Capture the cell that displays the provided text and extract its (X, Y) central coordinate. 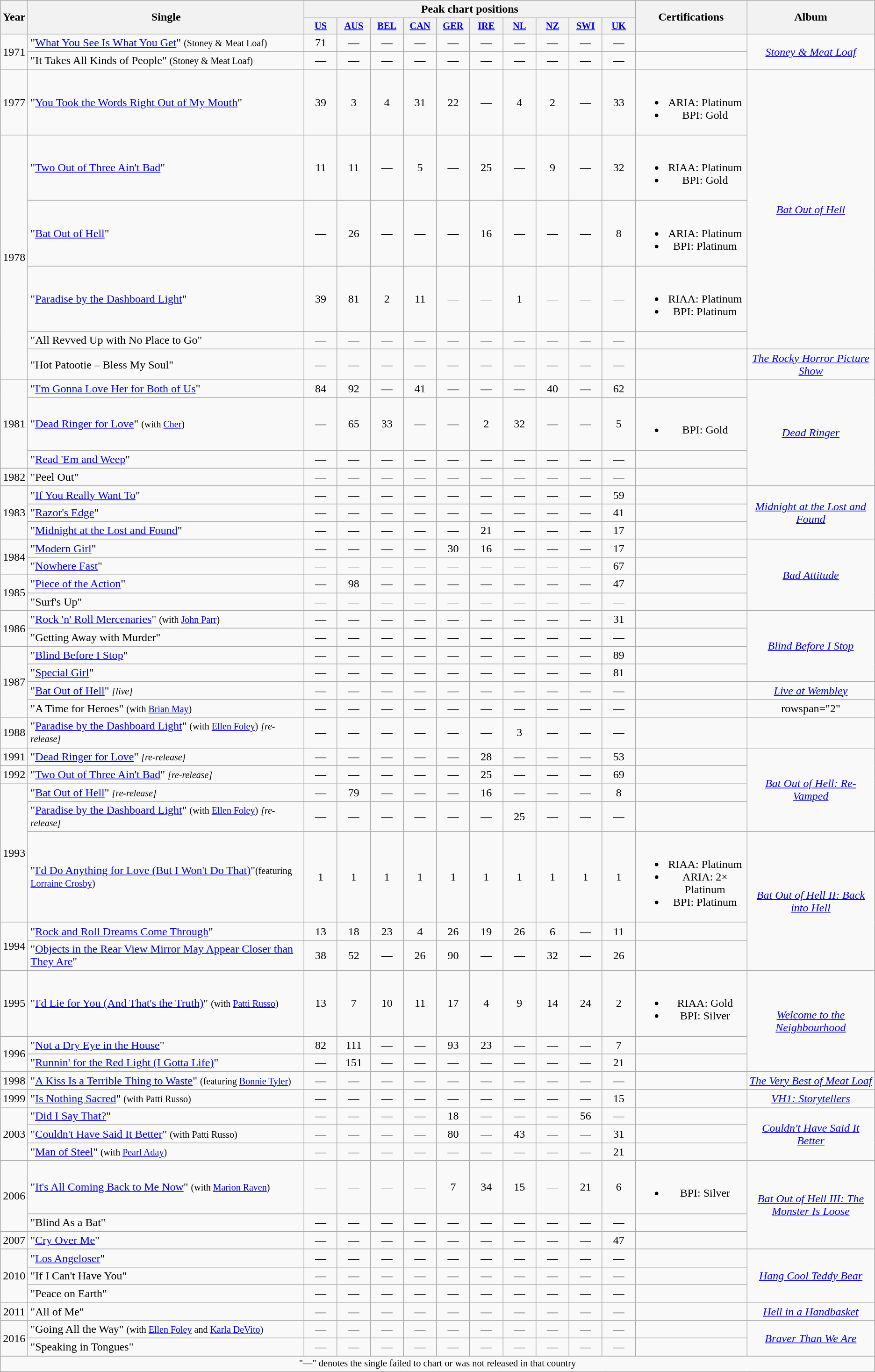
"Runnin' for the Red Light (I Gotta Life)" (166, 1063)
53 (619, 757)
1981 (14, 424)
UK (619, 26)
1982 (14, 477)
84 (321, 389)
"Going All the Way" (with Ellen Foley and Karla DeVito) (166, 1329)
Midnight at the Lost and Found (811, 513)
ARIA: PlatinumBPI: Platinum (691, 233)
"If I Can't Have You" (166, 1276)
Dead Ringer (811, 433)
"Read 'Em and Weep" (166, 459)
79 (353, 792)
IRE (486, 26)
2010 (14, 1276)
2006 (14, 1196)
"Cry Over Me" (166, 1240)
Couldn't Have Said It Better (811, 1134)
"It Takes All Kinds of People" (Stoney & Meat Loaf) (166, 61)
"Two Out of Three Ain't Bad" (166, 168)
38 (321, 955)
RIAA: GoldBPI: Silver (691, 1004)
NZ (552, 26)
Hell in a Handbasket (811, 1311)
Bat Out of Hell II: Back into Hell (811, 901)
US (321, 26)
"Nowhere Fast" (166, 566)
56 (585, 1116)
"Did I Say That?" (166, 1116)
98 (353, 584)
22 (453, 102)
"You Took the Words Right Out of My Mouth" (166, 102)
1995 (14, 1004)
2016 (14, 1338)
ARIA: PlatinumBPI: Gold (691, 102)
1992 (14, 774)
1984 (14, 557)
"A Kiss Is a Terrible Thing to Waste" (featuring Bonnie Tyler) (166, 1081)
"Dead Ringer for Love" (with Cher) (166, 424)
Braver Than We Are (811, 1338)
52 (353, 955)
"Blind As a Bat" (166, 1222)
2007 (14, 1240)
"I'd Lie for You (And That's the Truth)" (with Patti Russo) (166, 1004)
Stoney & Meat Loaf (811, 51)
65 (353, 424)
"Bat Out of Hell" [re-release] (166, 792)
CAN (420, 26)
62 (619, 389)
2003 (14, 1134)
43 (520, 1134)
"A Time for Heroes" (with Brian May) (166, 708)
82 (321, 1045)
1986 (14, 628)
24 (585, 1004)
"Rock and Roll Dreams Come Through" (166, 931)
"Dead Ringer for Love" [re-release] (166, 757)
151 (353, 1063)
Welcome to the Neighbourhood (811, 1021)
"Los Angeloser" (166, 1258)
111 (353, 1045)
Certifications (691, 17)
"Two Out of Three Ain't Bad" [re-release] (166, 774)
"Modern Girl" (166, 548)
Live at Wembley (811, 691)
30 (453, 548)
"Objects in the Rear View Mirror May Appear Closer than They Are" (166, 955)
"It's All Coming Back to Me Now" (with Marion Raven) (166, 1187)
1998 (14, 1081)
"All Revved Up with No Place to Go" (166, 340)
2011 (14, 1311)
The Very Best of Meat Loaf (811, 1081)
"Rock 'n' Roll Mercenaries" (with John Parr) (166, 620)
1977 (14, 102)
"Bat Out of Hell" (166, 233)
"Getting Away with Murder" (166, 637)
rowspan="2" (811, 708)
"Piece of the Action" (166, 584)
40 (552, 389)
1978 (14, 257)
"Speaking in Tongues" (166, 1347)
1991 (14, 757)
1993 (14, 853)
Bat Out of Hell III: The Monster Is Loose (811, 1205)
"Special Girl" (166, 673)
Peak chart positions (470, 9)
59 (619, 495)
93 (453, 1045)
1985 (14, 593)
"I'd Do Anything for Love (But I Won't Do That)"(featuring Lorraine Crosby) (166, 877)
GER (453, 26)
92 (353, 389)
"I'm Gonna Love Her for Both of Us" (166, 389)
Single (166, 17)
Bat Out of Hell: Re-Vamped (811, 789)
AUS (353, 26)
"Couldn't Have Said It Better" (with Patti Russo) (166, 1134)
RIAA: PlatinumBPI: Gold (691, 168)
28 (486, 757)
1988 (14, 732)
RIAA: PlatinumBPI: Platinum (691, 299)
"Hot Patootie – Bless My Soul" (166, 365)
"Not a Dry Eye in the House" (166, 1045)
"Blind Before I Stop" (166, 655)
1983 (14, 513)
90 (453, 955)
RIAA: PlatinumARIA: 2× PlatinumBPI: Platinum (691, 877)
1996 (14, 1054)
"What You See Is What You Get" (Stoney & Meat Loaf) (166, 43)
14 (552, 1004)
VH1: Storytellers (811, 1098)
"Peel Out" (166, 477)
SWI (585, 26)
10 (387, 1004)
BPI: Gold (691, 424)
1987 (14, 682)
80 (453, 1134)
Bat Out of Hell (811, 209)
"All of Me" (166, 1311)
34 (486, 1187)
89 (619, 655)
NL (520, 26)
"Peace on Earth" (166, 1293)
"Paradise by the Dashboard Light" (166, 299)
"Is Nothing Sacred" (with Patti Russo) (166, 1098)
19 (486, 931)
"Surf's Up" (166, 602)
"Man of Steel" (with Pearl Aday) (166, 1152)
"Midnight at the Lost and Found" (166, 530)
67 (619, 566)
The Rocky Horror Picture Show (811, 365)
1999 (14, 1098)
Bad Attitude (811, 575)
1971 (14, 51)
Blind Before I Stop (811, 646)
69 (619, 774)
Album (811, 17)
1994 (14, 946)
BPI: Silver (691, 1187)
"—" denotes the single failed to chart or was not released in that country (437, 1364)
BEL (387, 26)
71 (321, 43)
"Bat Out of Hell" [live] (166, 691)
"Razor's Edge" (166, 513)
Hang Cool Teddy Bear (811, 1276)
Year (14, 17)
"If You Really Want To" (166, 495)
